Pinpoint the cell where the given text exists, returning its (x, y) midpoint coordinate. 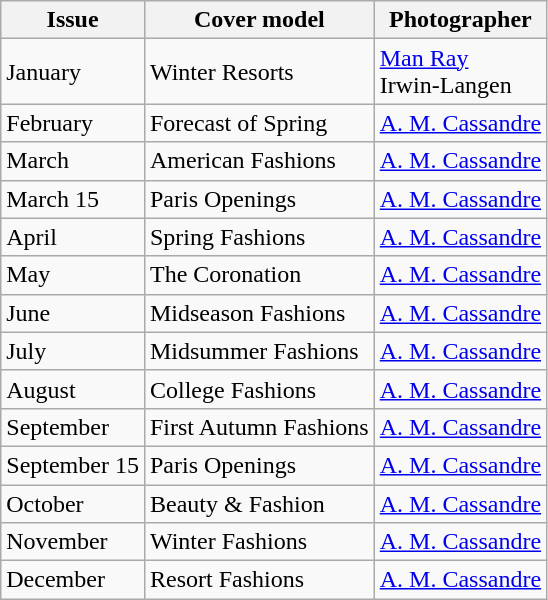
June (73, 313)
April (73, 237)
September 15 (73, 465)
March 15 (73, 199)
July (73, 351)
American Fashions (259, 161)
Beauty & Fashion (259, 503)
Spring Fashions (259, 237)
Forecast of Spring (259, 123)
October (73, 503)
Cover model (259, 20)
Man Ray Irwin-Langen (460, 72)
Photographer (460, 20)
May (73, 275)
September (73, 427)
The Coronation (259, 275)
College Fashions (259, 389)
December (73, 580)
Winter Fashions (259, 542)
Issue (73, 20)
August (73, 389)
February (73, 123)
Midsummer Fashions (259, 351)
Resort Fashions (259, 580)
Midseason Fashions (259, 313)
First Autumn Fashions (259, 427)
Winter Resorts (259, 72)
November (73, 542)
January (73, 72)
March (73, 161)
